Return the [x, y] coordinate for the center point of the cell that contains the specified text.  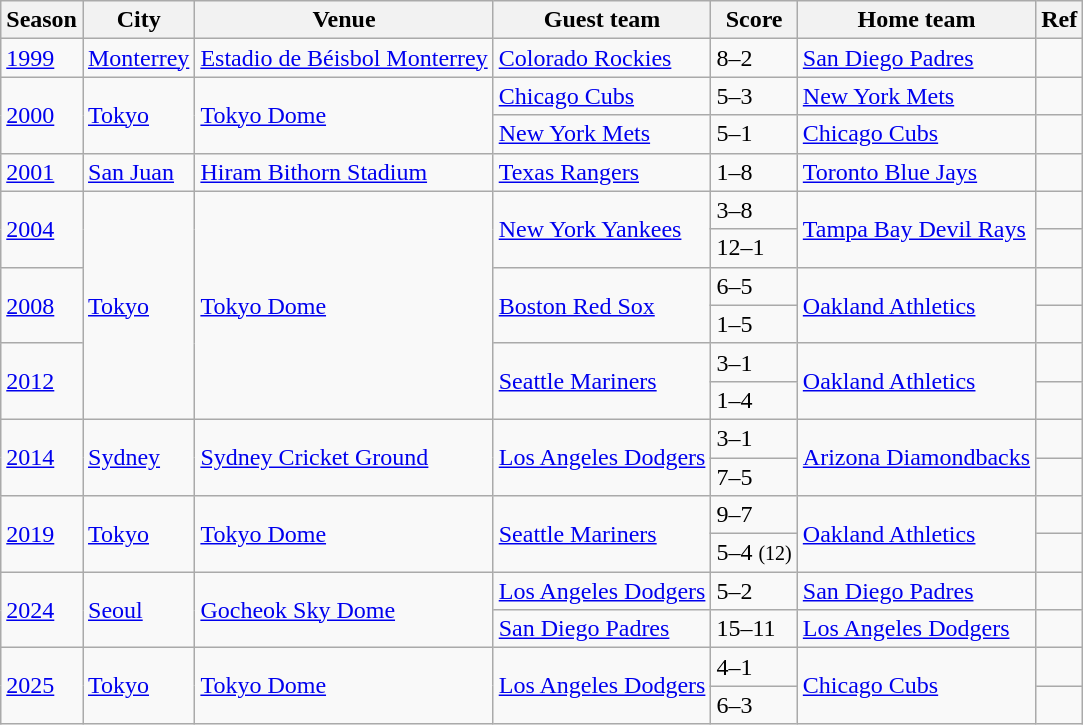
Venue [344, 20]
1–8 [754, 172]
City [138, 20]
Sydney Cricket Ground [344, 457]
12–1 [754, 248]
5–4 (12) [754, 553]
San Juan [138, 172]
9–7 [754, 515]
Score [754, 20]
6–3 [754, 705]
7–5 [754, 477]
Home team [916, 20]
2004 [42, 229]
15–11 [754, 629]
2008 [42, 305]
Hiram Bithorn Stadium [344, 172]
Arizona Diamondbacks [916, 457]
5–2 [754, 591]
Estadio de Béisbol Monterrey [344, 58]
Boston Red Sox [602, 305]
6–5 [754, 286]
Gocheok Sky Dome [344, 610]
New York Yankees [602, 229]
2000 [42, 115]
Toronto Blue Jays [916, 172]
Texas Rangers [602, 172]
2014 [42, 457]
Guest team [602, 20]
1999 [42, 58]
2025 [42, 686]
Sydney [138, 457]
1–4 [754, 400]
Colorado Rockies [602, 58]
Seoul [138, 610]
4–1 [754, 667]
Monterrey [138, 58]
Season [42, 20]
1–5 [754, 324]
2001 [42, 172]
2024 [42, 610]
3–8 [754, 210]
Tampa Bay Devil Rays [916, 229]
2012 [42, 381]
5–1 [754, 134]
Ref [1060, 20]
8–2 [754, 58]
5–3 [754, 96]
2019 [42, 534]
